Scan for the cell matching the given text and deliver its [X, Y] coordinate at center. 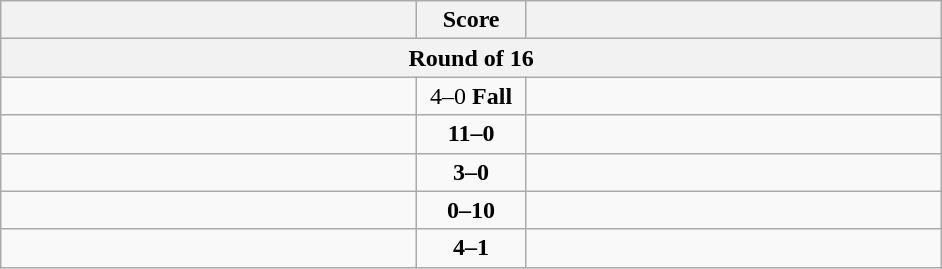
11–0 [472, 134]
0–10 [472, 210]
3–0 [472, 172]
4–1 [472, 248]
Round of 16 [472, 58]
4–0 Fall [472, 96]
Score [472, 20]
